For the text-containing cell, return its midpoint in (X, Y) coordinate format. 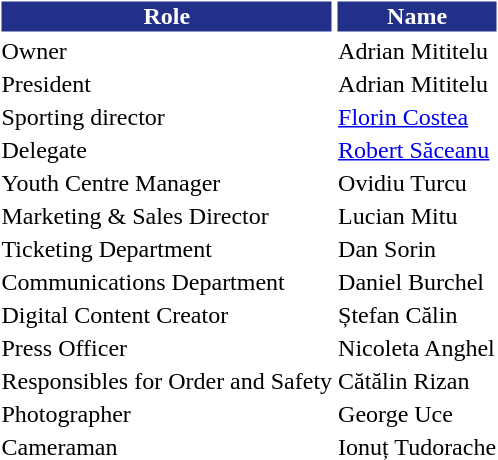
Press Officer (167, 348)
George Uce (418, 414)
Ștefan Călin (418, 315)
Daniel Burchel (418, 282)
Responsibles for Order and Safety (167, 381)
Communications Department (167, 282)
Role (167, 16)
Florin Costea (418, 117)
Digital Content Creator (167, 315)
Marketing & Sales Director (167, 216)
Nicoleta Anghel (418, 348)
Sporting director (167, 117)
Dan Sorin (418, 249)
President (167, 84)
Youth Centre Manager (167, 183)
Cătălin Rizan (418, 381)
Photographer (167, 414)
Robert Săceanu (418, 150)
Ovidiu Turcu (418, 183)
Lucian Mitu (418, 216)
Name (418, 16)
Ticketing Department (167, 249)
Delegate (167, 150)
Owner (167, 51)
